Pinpoint the cell where the given text exists, returning its [X, Y] midpoint coordinate. 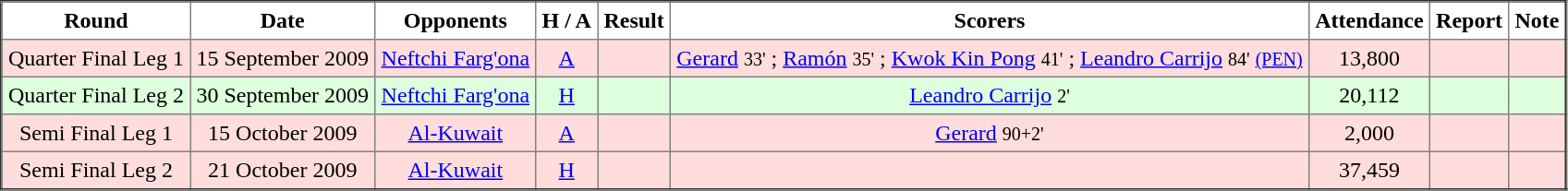
H / A [567, 20]
20,112 [1369, 95]
Scorers [991, 20]
15 September 2009 [283, 58]
Note [1538, 20]
Gerard 90+2' [991, 133]
30 September 2009 [283, 95]
Quarter Final Leg 2 [96, 95]
Gerard 33' ; Ramón 35' ; Kwok Kin Pong 41' ; Leandro Carrijo 84' (PEN) [991, 58]
21 October 2009 [283, 170]
15 October 2009 [283, 133]
Semi Final Leg 1 [96, 133]
Quarter Final Leg 1 [96, 58]
Result [634, 20]
Date [283, 20]
Leandro Carrijo 2' [991, 95]
Round [96, 20]
Semi Final Leg 2 [96, 170]
Attendance [1369, 20]
2,000 [1369, 133]
Opponents [456, 20]
Report [1469, 20]
13,800 [1369, 58]
37,459 [1369, 170]
